Detect which cell encompasses the target text, then output its (x, y) center coordinate. 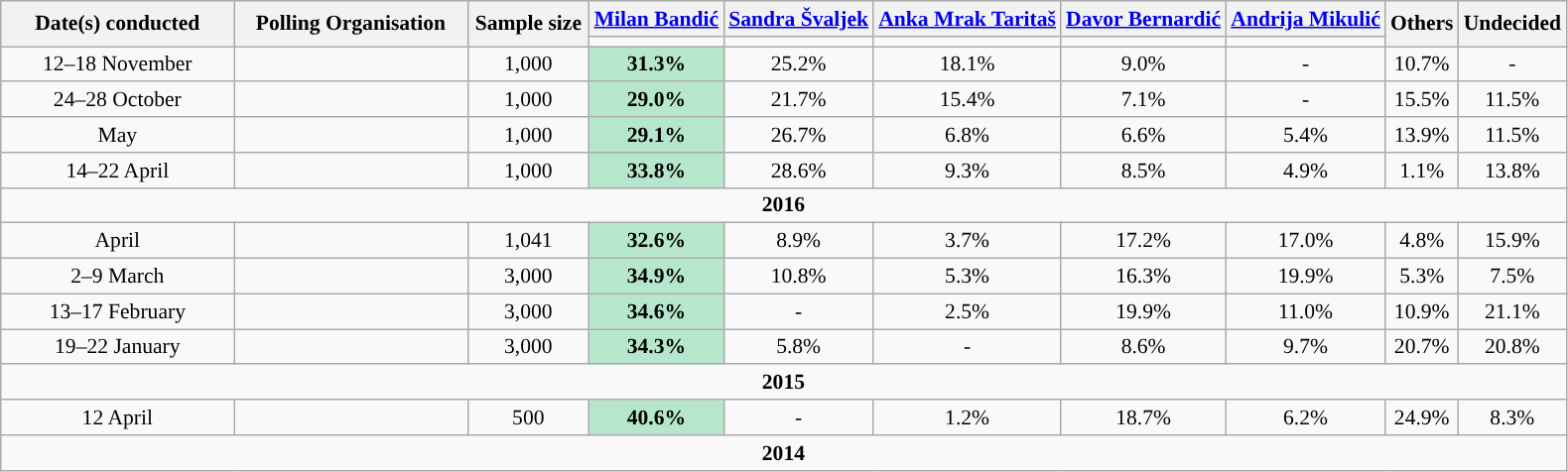
18.7% (1143, 417)
Milan Bandić (657, 19)
40.6% (657, 417)
9.7% (1306, 347)
2015 (784, 383)
25.2% (798, 64)
9.3% (967, 171)
18.1% (967, 64)
15.4% (967, 100)
20.7% (1422, 347)
8.5% (1143, 171)
4.8% (1422, 241)
10.7% (1422, 64)
6.2% (1306, 417)
Anka Mrak Taritaš (967, 19)
Polling Organisation (351, 24)
17.0% (1306, 241)
April (117, 241)
2014 (784, 453)
Andrija Mikulić (1306, 19)
2–9 March (117, 277)
10.8% (798, 277)
5.8% (798, 347)
24–28 October (117, 100)
16.3% (1143, 277)
29.0% (657, 100)
May (117, 135)
2016 (784, 205)
1.1% (1422, 171)
10.9% (1422, 311)
Undecided (1512, 24)
8.6% (1143, 347)
34.3% (657, 347)
Sandra Švaljek (798, 19)
32.6% (657, 241)
12–18 November (117, 64)
4.9% (1306, 171)
15.9% (1512, 241)
13.8% (1512, 171)
11.0% (1306, 311)
34.9% (657, 277)
500 (528, 417)
29.1% (657, 135)
8.3% (1512, 417)
13–17 February (117, 311)
21.1% (1512, 311)
17.2% (1143, 241)
20.8% (1512, 347)
13.9% (1422, 135)
26.7% (798, 135)
Date(s) conducted (117, 24)
33.8% (657, 171)
7.5% (1512, 277)
6.6% (1143, 135)
Others (1422, 24)
3.7% (967, 241)
Sample size (528, 24)
Davor Bernardić (1143, 19)
5.4% (1306, 135)
1.2% (967, 417)
34.6% (657, 311)
19–22 January (117, 347)
7.1% (1143, 100)
8.9% (798, 241)
2.5% (967, 311)
21.7% (798, 100)
9.0% (1143, 64)
24.9% (1422, 417)
15.5% (1422, 100)
12 April (117, 417)
28.6% (798, 171)
14–22 April (117, 171)
6.8% (967, 135)
1,041 (528, 241)
31.3% (657, 64)
